Return [x, y] of the center of cell containing provided text 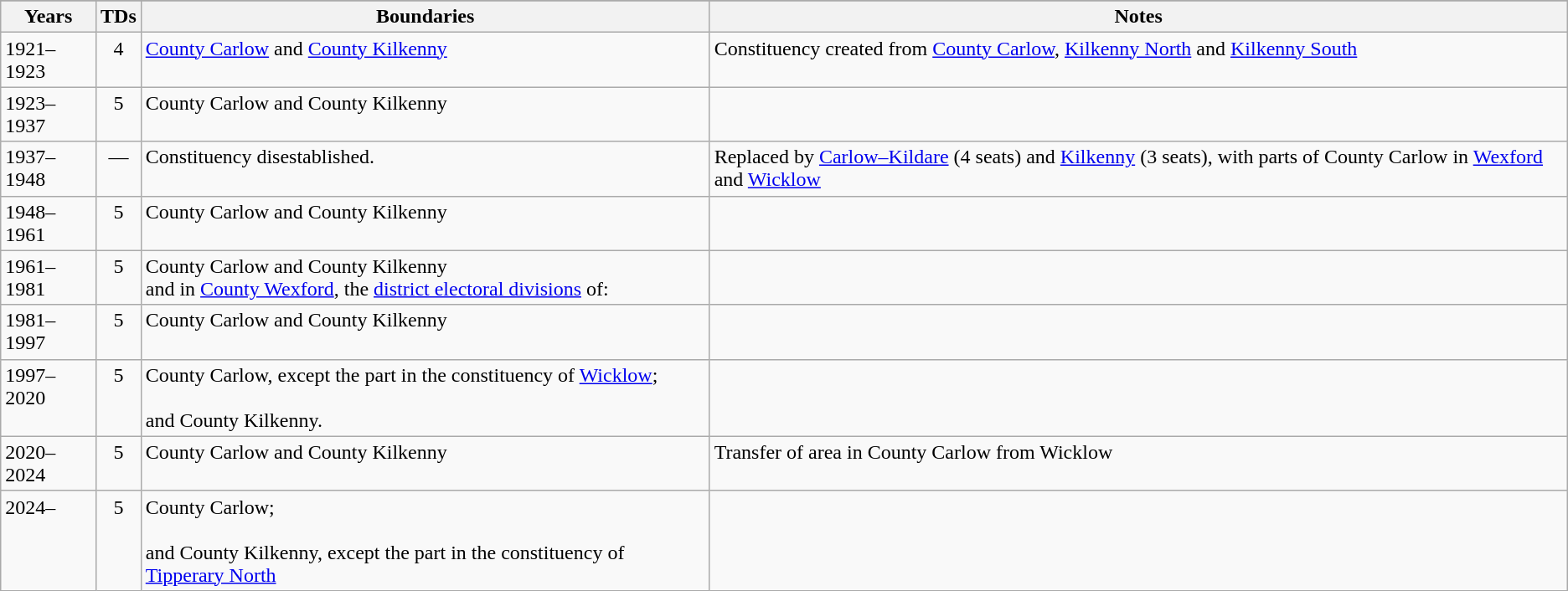
1923–1937 [49, 114]
Constituency disestablished. [426, 169]
1921–1923 [49, 60]
— [119, 169]
1948–1961 [49, 223]
1937–1948 [49, 169]
TDs [119, 17]
County Carlow, except the part in the constituency of Wicklow;and County Kilkenny. [426, 398]
Replaced by Carlow–Kildare (4 seats) and Kilkenny (3 seats), with parts of County Carlow in Wexford and Wicklow [1138, 169]
1961–1981 [49, 278]
Boundaries [426, 17]
Notes [1138, 17]
2020–2024 [49, 464]
County Carlow;and County Kilkenny, except the part in the constituency of Tipperary North [426, 541]
4 [119, 60]
1981–1997 [49, 331]
Transfer of area in County Carlow from Wicklow [1138, 464]
Constituency created from County Carlow, Kilkenny North and Kilkenny South [1138, 60]
Years [49, 17]
2024– [49, 541]
County Carlow and County Kilkennyand in County Wexford, the district electoral divisions of: [426, 278]
1997–2020 [49, 398]
